Detect which cell encompasses the target text, then output its (x, y) center coordinate. 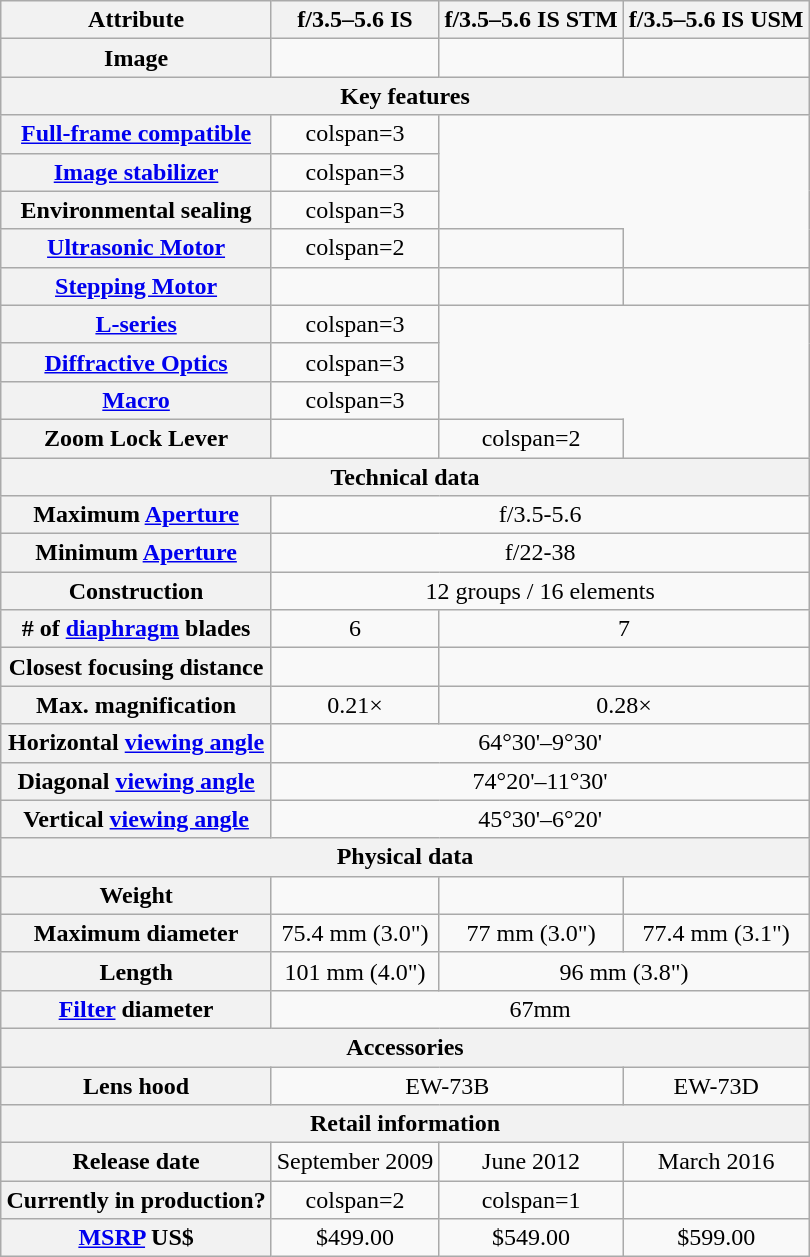
Accessories (405, 1047)
101 mm (4.0") (355, 971)
June 2012 (531, 1162)
77.4 mm (3.1") (716, 933)
Vertical viewing angle (136, 819)
Key features (405, 96)
Length (136, 971)
Construction (136, 591)
Lens hood (136, 1085)
Horizontal viewing angle (136, 743)
$499.00 (355, 1238)
Maximum Aperture (136, 515)
67mm (540, 1009)
EW-73D (716, 1085)
Max. magnification (136, 705)
$549.00 (531, 1238)
Retail information (405, 1124)
Stepping Motor (136, 286)
f/3.5–5.6 IS USM (716, 20)
Weight (136, 895)
Attribute (136, 20)
MSRP US$ (136, 1238)
$599.00 (716, 1238)
Zoom Lock Lever (136, 438)
# of diaphragm blades (136, 629)
64°30'–9°30' (540, 743)
f/3.5-5.6 (540, 515)
Closest focusing distance (136, 667)
75.4 mm (3.0") (355, 933)
96 mm (3.8") (624, 971)
0.28× (624, 705)
Physical data (405, 857)
Release date (136, 1162)
Environmental sealing (136, 210)
f/3.5–5.6 IS STM (531, 20)
7 (624, 629)
Minimum Aperture (136, 553)
Full-frame compatible (136, 134)
45°30'–6°20' (540, 819)
77 mm (3.0") (531, 933)
Image stabilizer (136, 172)
Filter diameter (136, 1009)
Technical data (405, 477)
Diagonal viewing angle (136, 781)
6 (355, 629)
Currently in production? (136, 1200)
0.21× (355, 705)
EW-73B (447, 1085)
Diffractive Optics (136, 362)
Maximum diameter (136, 933)
Image (136, 58)
f/22-38 (540, 553)
colspan=1 (531, 1200)
74°20'–11°30' (540, 781)
L-series (136, 324)
Ultrasonic Motor (136, 248)
12 groups / 16 elements (540, 591)
f/3.5–5.6 IS (355, 20)
September 2009 (355, 1162)
March 2016 (716, 1162)
Macro (136, 400)
